Return the (X, Y) coordinate for the center point of the cell that contains the specified text.  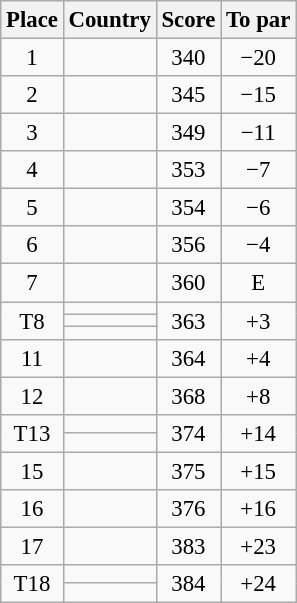
T8 (32, 321)
349 (188, 133)
+8 (258, 396)
3 (32, 133)
4 (32, 170)
Place (32, 20)
345 (188, 95)
+14 (258, 433)
2 (32, 95)
364 (188, 358)
T18 (32, 584)
+24 (258, 584)
−6 (258, 208)
6 (32, 245)
−15 (258, 95)
15 (32, 471)
376 (188, 509)
11 (32, 358)
356 (188, 245)
384 (188, 584)
12 (32, 396)
+4 (258, 358)
375 (188, 471)
7 (32, 283)
17 (32, 546)
−7 (258, 170)
363 (188, 321)
−11 (258, 133)
+15 (258, 471)
360 (188, 283)
354 (188, 208)
340 (188, 58)
T13 (32, 433)
−20 (258, 58)
1 (32, 58)
353 (188, 170)
374 (188, 433)
5 (32, 208)
368 (188, 396)
E (258, 283)
+16 (258, 509)
+3 (258, 321)
+23 (258, 546)
Score (188, 20)
Country (110, 20)
16 (32, 509)
To par (258, 20)
−4 (258, 245)
383 (188, 546)
